Provide the [x, y] coordinate of the cell's center where the given text is located.  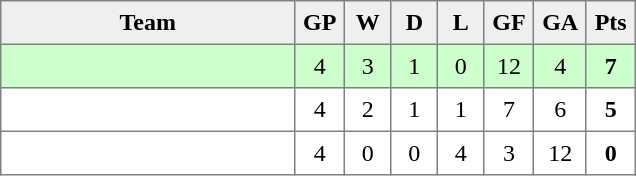
5 [610, 110]
W [368, 23]
Pts [610, 23]
Team [148, 23]
6 [560, 110]
L [461, 23]
GF [509, 23]
2 [368, 110]
D [414, 23]
GA [560, 23]
GP [320, 23]
